Pinpoint the cell where the given text exists, returning its [X, Y] midpoint coordinate. 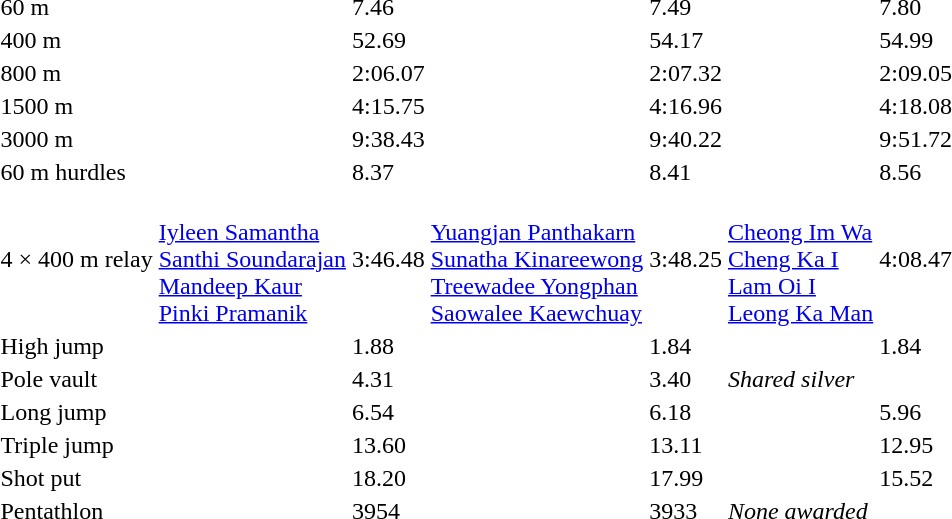
1.88 [388, 346]
Shared silver [800, 379]
3.40 [686, 379]
6.18 [686, 412]
9:40.22 [686, 139]
2:06.07 [388, 73]
17.99 [686, 478]
4:15.75 [388, 106]
18.20 [388, 478]
3:48.25 [686, 259]
4.31 [388, 379]
6.54 [388, 412]
54.17 [686, 40]
Iyleen SamanthaSanthi SoundarajanMandeep KaurPinki Pramanik [252, 259]
8.37 [388, 172]
13.60 [388, 445]
1.84 [686, 346]
2:07.32 [686, 73]
4:16.96 [686, 106]
9:38.43 [388, 139]
Yuangjan PanthakarnSunatha KinareewongTreewadee YongphanSaowalee Kaewchuay [537, 259]
8.41 [686, 172]
13.11 [686, 445]
Cheong Im WaCheng Ka ILam Oi ILeong Ka Man [800, 259]
3:46.48 [388, 259]
52.69 [388, 40]
